From the cell containing the given text, extract its center point as (x, y) coordinate. 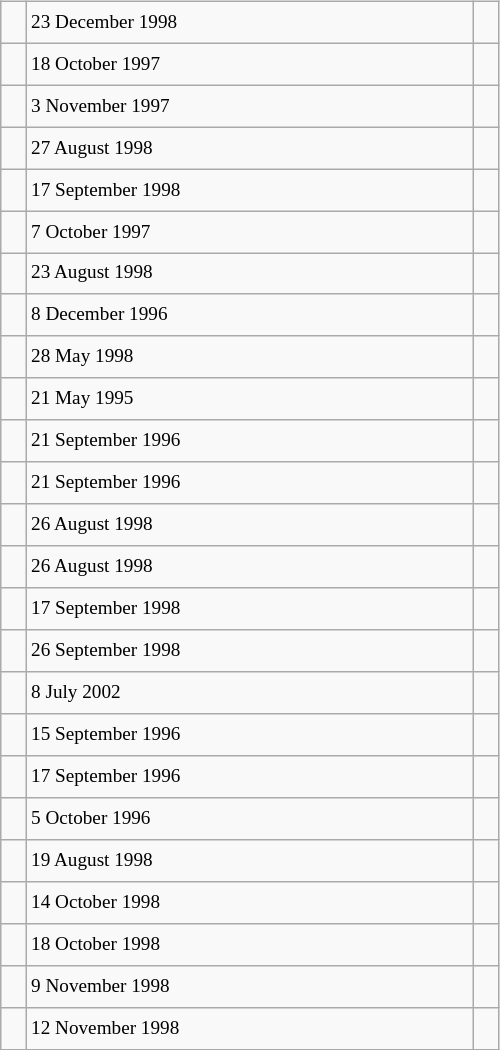
3 November 1997 (249, 106)
8 July 2002 (249, 693)
9 November 1998 (249, 986)
19 August 1998 (249, 861)
26 September 1998 (249, 651)
15 September 1996 (249, 735)
14 October 1998 (249, 902)
7 October 1997 (249, 232)
23 December 1998 (249, 22)
21 May 1995 (249, 399)
8 December 1996 (249, 315)
23 August 1998 (249, 274)
27 August 1998 (249, 148)
18 October 1998 (249, 944)
5 October 1996 (249, 819)
28 May 1998 (249, 357)
17 September 1996 (249, 777)
12 November 1998 (249, 1028)
18 October 1997 (249, 64)
